Identify which cell holds the provided text, then report its (x, y) central coordinate. 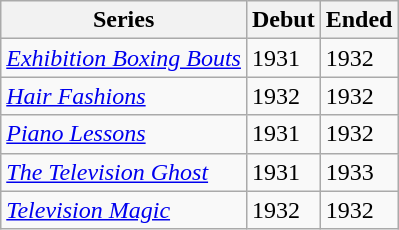
Television Magic (124, 210)
Ended (359, 20)
Debut (283, 20)
Exhibition Boxing Bouts (124, 58)
Series (124, 20)
Piano Lessons (124, 134)
Hair Fashions (124, 96)
The Television Ghost (124, 172)
1933 (359, 172)
